Return the (x, y) coordinate for the center point of the cell that contains the specified text.  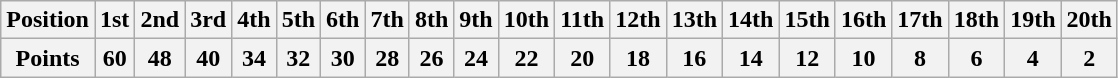
30 (343, 58)
40 (208, 58)
13th (694, 20)
3rd (208, 20)
8 (920, 58)
14 (751, 58)
17th (920, 20)
2nd (160, 20)
4th (254, 20)
32 (298, 58)
2 (1089, 58)
6th (343, 20)
34 (254, 58)
14th (751, 20)
12th (638, 20)
18th (976, 20)
16th (863, 20)
16 (694, 58)
Points (48, 58)
48 (160, 58)
Position (48, 20)
18 (638, 58)
20th (1089, 20)
7th (387, 20)
24 (476, 58)
10 (863, 58)
12 (807, 58)
26 (431, 58)
15th (807, 20)
4 (1033, 58)
11th (582, 20)
1st (114, 20)
6 (976, 58)
60 (114, 58)
19th (1033, 20)
8th (431, 20)
10th (526, 20)
5th (298, 20)
28 (387, 58)
22 (526, 58)
9th (476, 20)
20 (582, 58)
